Extract the [x, y] coordinate from the center of the cell holding the provided text.  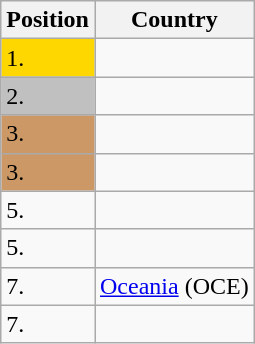
1. [48, 58]
2. [48, 96]
Country [174, 20]
Position [48, 20]
Oceania (OCE) [174, 286]
